Identify which cell holds the provided text, then report its [x, y] central coordinate. 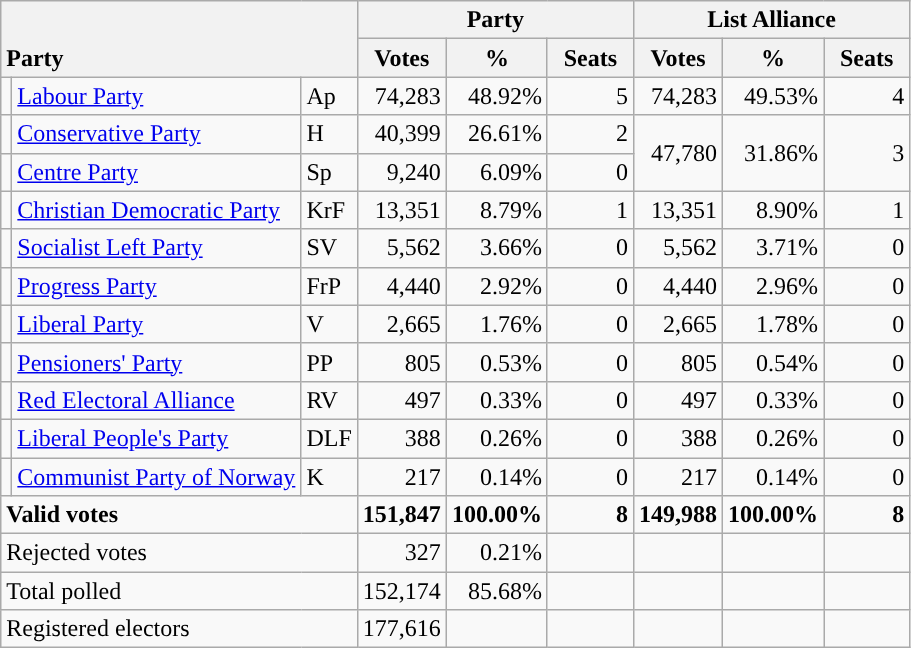
Total polled [180, 591]
1.76% [496, 324]
Communist Party of Norway [156, 477]
8.79% [496, 210]
0.53% [496, 362]
149,988 [678, 515]
PP [329, 362]
KrF [329, 210]
List Alliance [771, 20]
V [329, 324]
3.66% [496, 248]
9,240 [402, 172]
0.54% [774, 362]
Progress Party [156, 286]
Christian Democratic Party [156, 210]
152,174 [402, 591]
Rejected votes [180, 553]
H [329, 134]
3 [867, 153]
48.92% [496, 96]
Centre Party [156, 172]
40,399 [402, 134]
151,847 [402, 515]
177,616 [402, 629]
2.92% [496, 286]
Labour Party [156, 96]
49.53% [774, 96]
85.68% [496, 591]
2.96% [774, 286]
31.86% [774, 153]
2 [590, 134]
Ap [329, 96]
DLF [329, 438]
Socialist Left Party [156, 248]
Red Electoral Alliance [156, 400]
26.61% [496, 134]
Valid votes [180, 515]
327 [402, 553]
K [329, 477]
47,780 [678, 153]
Conservative Party [156, 134]
FrP [329, 286]
8.90% [774, 210]
Liberal People's Party [156, 438]
SV [329, 248]
1.78% [774, 324]
6.09% [496, 172]
Sp [329, 172]
Pensioners' Party [156, 362]
RV [329, 400]
Registered electors [180, 629]
4 [867, 96]
0.21% [496, 553]
3.71% [774, 248]
Liberal Party [156, 324]
5 [590, 96]
